For the text-containing cell, return its midpoint in [X, Y] coordinate format. 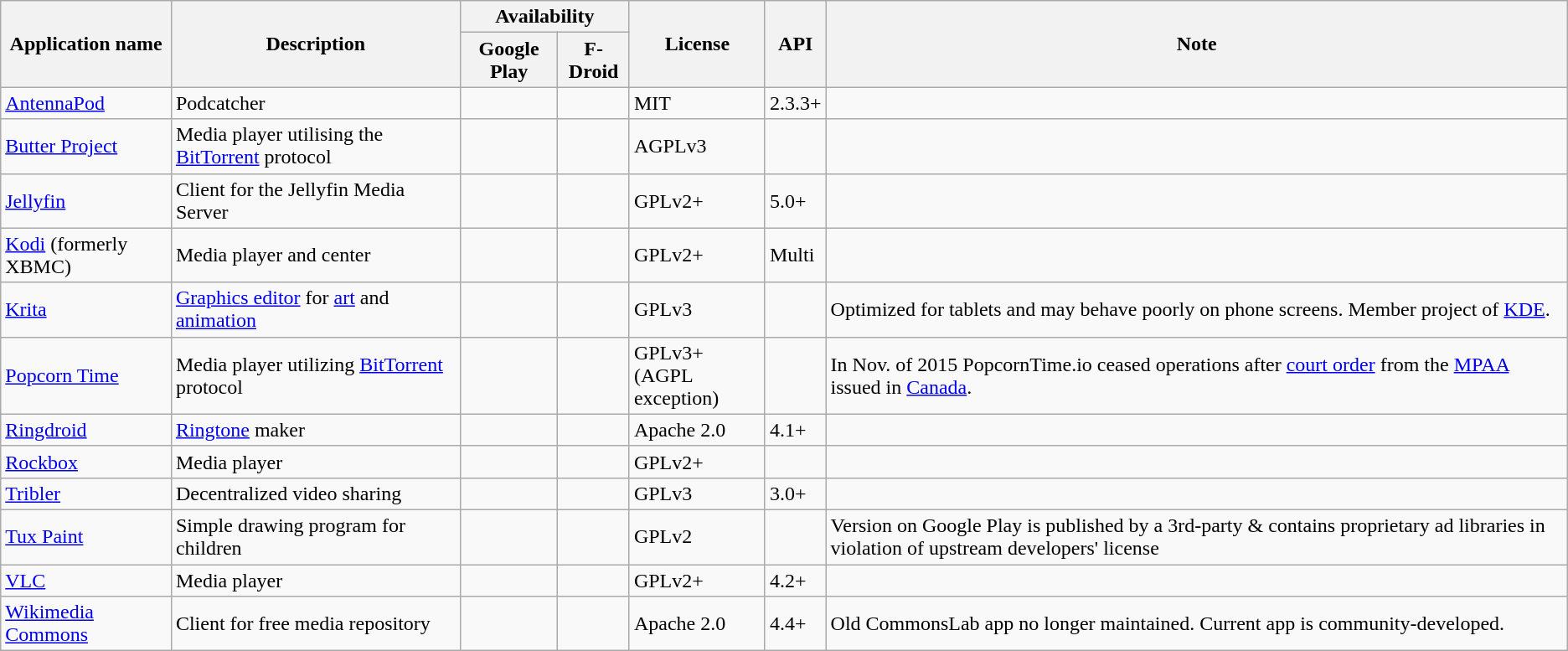
3.0+ [796, 493]
Krita [86, 310]
Version on Google Play is published by a 3rd-party & contains proprietary ad libraries in violation of upstream developers' license [1196, 536]
Butter Project [86, 146]
GPLv3+(AGPL exception) [697, 375]
Media player utilizing BitTorrent protocol [315, 375]
Application name [86, 44]
Media player utilising the BitTorrent protocol [315, 146]
Description [315, 44]
Tribler [86, 493]
4.4+ [796, 623]
Simple drawing program for children [315, 536]
License [697, 44]
Ringtone maker [315, 430]
VLC [86, 581]
Ringdroid [86, 430]
Tux Paint [86, 536]
F-Droid [593, 60]
Client for the Jellyfin Media Server [315, 201]
5.0+ [796, 201]
API [796, 44]
Jellyfin [86, 201]
Graphics editor for art and animation [315, 310]
Optimized for tablets and may behave poorly on phone screens. Member project of KDE. [1196, 310]
MIT [697, 103]
Wikimedia Commons [86, 623]
Decentralized video sharing [315, 493]
Google Play [509, 60]
4.1+ [796, 430]
AGPLv3 [697, 146]
Availability [544, 17]
Old CommonsLab app no longer maintained. Current app is community-developed. [1196, 623]
Multi [796, 255]
Popcorn Time [86, 375]
Podcatcher [315, 103]
Kodi (formerly XBMC) [86, 255]
In Nov. of 2015 PopcornTime.io ceased operations after court order from the MPAA issued in Canada. [1196, 375]
Media player and center [315, 255]
2.3.3+ [796, 103]
4.2+ [796, 581]
Client for free media repository [315, 623]
Note [1196, 44]
AntennaPod [86, 103]
GPLv2 [697, 536]
Rockbox [86, 462]
